Extract the (x, y) coordinate from the center of the cell holding the provided text.  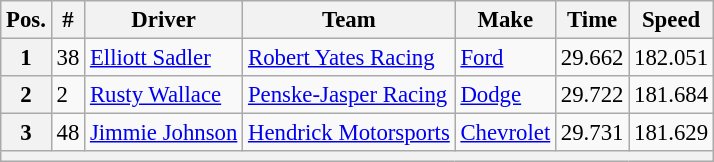
Penske-Jasper Racing (349, 95)
Chevrolet (505, 133)
Team (349, 20)
182.051 (672, 58)
Make (505, 20)
Speed (672, 20)
Ford (505, 58)
29.662 (592, 58)
Dodge (505, 95)
Pos. (26, 20)
1 (26, 58)
29.722 (592, 95)
Hendrick Motorsports (349, 133)
48 (68, 133)
3 (26, 133)
181.629 (672, 133)
# (68, 20)
Rusty Wallace (164, 95)
Time (592, 20)
29.731 (592, 133)
38 (68, 58)
Jimmie Johnson (164, 133)
Robert Yates Racing (349, 58)
Driver (164, 20)
181.684 (672, 95)
Elliott Sadler (164, 58)
